Scan for the cell matching the given text and deliver its (X, Y) coordinate at center. 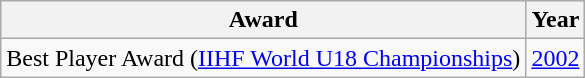
2002 (556, 58)
Year (556, 20)
Award (264, 20)
Best Player Award (IIHF World U18 Championships) (264, 58)
